Return [x, y] of the center of cell containing provided text 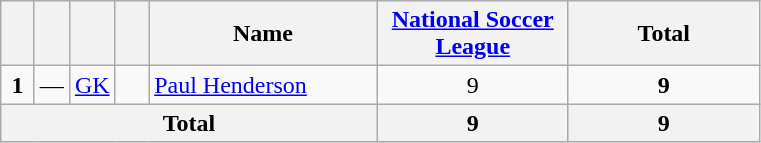
National Soccer League [472, 34]
Name [264, 34]
1 [18, 85]
Paul Henderson [264, 85]
GK [92, 85]
— [52, 85]
